Locate the cell with the specified text and output its (X, Y) center coordinate. 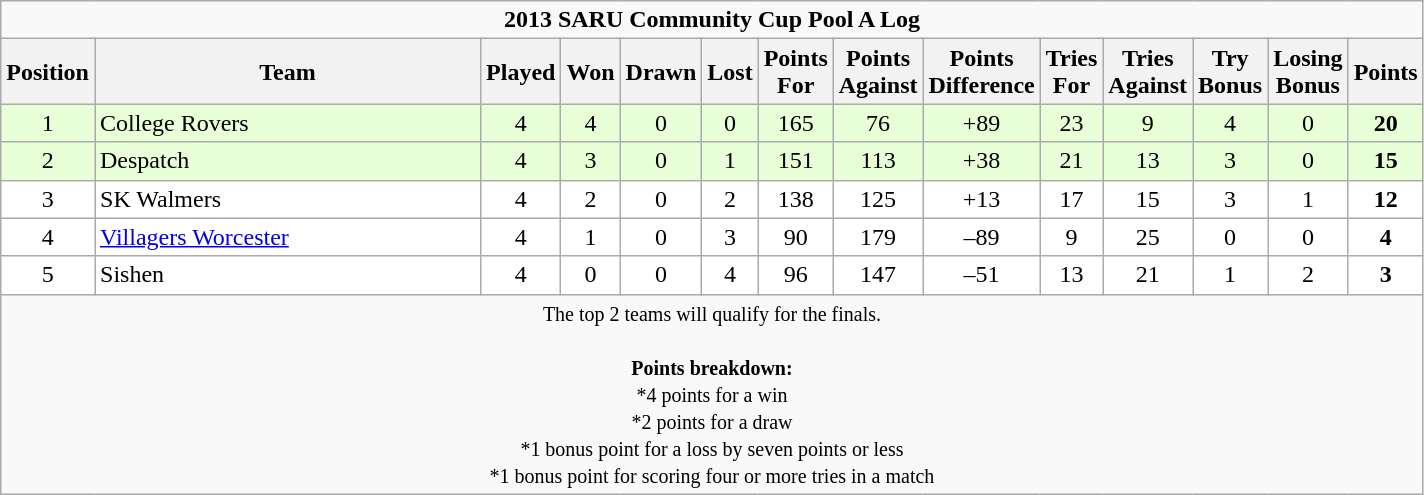
Try Bonus (1230, 72)
138 (796, 199)
Despatch (287, 161)
Team (287, 72)
Position (48, 72)
+38 (982, 161)
Losing Bonus (1308, 72)
SK Walmers (287, 199)
17 (1072, 199)
147 (878, 275)
90 (796, 237)
165 (796, 123)
76 (878, 123)
Tries For (1072, 72)
College Rovers (287, 123)
113 (878, 161)
+13 (982, 199)
25 (1148, 237)
12 (1386, 199)
Points (1386, 72)
151 (796, 161)
–89 (982, 237)
179 (878, 237)
Points Against (878, 72)
20 (1386, 123)
Points For (796, 72)
Won (590, 72)
–51 (982, 275)
96 (796, 275)
Tries Against (1148, 72)
23 (1072, 123)
Sishen (287, 275)
2013 SARU Community Cup Pool A Log (712, 20)
Lost (730, 72)
5 (48, 275)
+89 (982, 123)
Played (521, 72)
125 (878, 199)
Points Difference (982, 72)
Drawn (661, 72)
Villagers Worcester (287, 237)
